Locate the cell with the specified text and output its (X, Y) center coordinate. 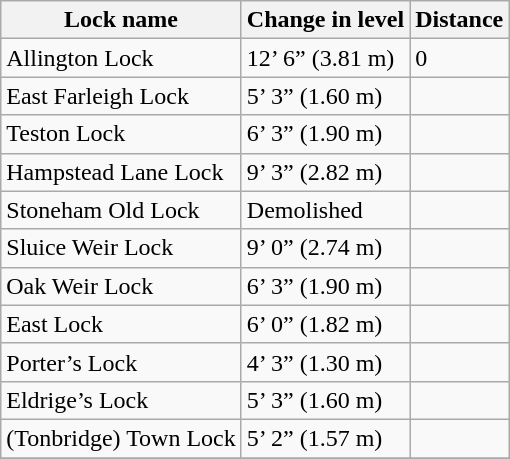
4’ 3” (1.30 m) (325, 362)
Teston Lock (122, 134)
Distance (460, 20)
(Tonbridge) Town Lock (122, 438)
12’ 6” (3.81 m) (325, 58)
Stoneham Old Lock (122, 210)
6’ 0” (1.82 m) (325, 324)
Change in level (325, 20)
Eldrige’s Lock (122, 400)
Hampstead Lane Lock (122, 172)
9’ 0” (2.74 m) (325, 248)
East Farleigh Lock (122, 96)
Allington Lock (122, 58)
Demolished (325, 210)
5’ 2” (1.57 m) (325, 438)
Sluice Weir Lock (122, 248)
Lock name (122, 20)
0 (460, 58)
Porter’s Lock (122, 362)
9’ 3” (2.82 m) (325, 172)
Oak Weir Lock (122, 286)
East Lock (122, 324)
